For the text-containing cell, return its midpoint in [X, Y] coordinate format. 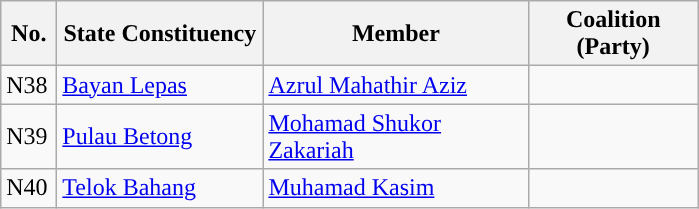
Member [396, 34]
Bayan Lepas [160, 85]
N38 [29, 85]
Pulau Betong [160, 136]
N40 [29, 188]
No. [29, 34]
N39 [29, 136]
Mohamad Shukor Zakariah [396, 136]
Muhamad Kasim [396, 188]
Azrul Mahathir Aziz [396, 85]
Telok Bahang [160, 188]
Coalition (Party) [614, 34]
State Constituency [160, 34]
